Determine the [x, y] coordinate at the center of the cell enclosing the given text.  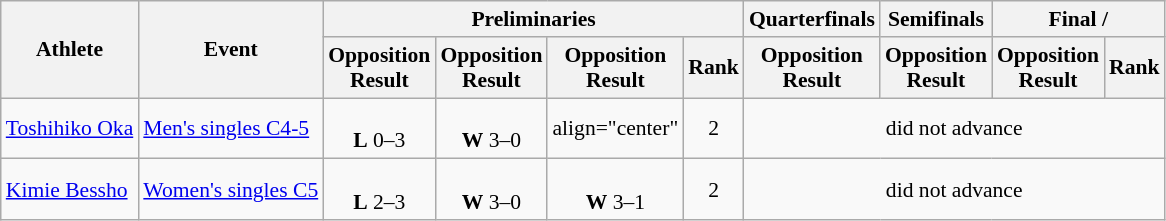
L 2–3 [379, 190]
L 0–3 [379, 128]
align="center" [615, 128]
W 3–1 [615, 190]
Final / [1078, 19]
Athlete [70, 50]
Preliminaries [534, 19]
Event [230, 50]
Semifinals [936, 19]
Toshihiko Oka [70, 128]
Men's singles C4-5 [230, 128]
Quarterfinals [812, 19]
Kimie Bessho [70, 190]
Women's singles C5 [230, 190]
